Pinpoint the cell where the given text exists, returning its (x, y) midpoint coordinate. 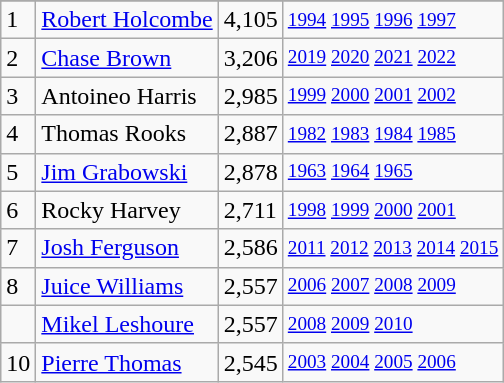
1963 1964 1965 (393, 172)
8 (18, 286)
2008 2009 2010 (393, 324)
1998 1999 2000 2001 (393, 210)
2011 2012 2013 2014 2015 (393, 248)
1 (18, 20)
2,985 (250, 96)
4,105 (250, 20)
Antoineo Harris (127, 96)
1999 2000 2001 2002 (393, 96)
Chase Brown (127, 58)
4 (18, 134)
3,206 (250, 58)
2003 2004 2005 2006 (393, 362)
Rocky Harvey (127, 210)
2 (18, 58)
3 (18, 96)
7 (18, 248)
5 (18, 172)
Thomas Rooks (127, 134)
Robert Holcombe (127, 20)
1994 1995 1996 1997 (393, 20)
6 (18, 210)
2,545 (250, 362)
2,887 (250, 134)
Pierre Thomas (127, 362)
2,711 (250, 210)
Josh Ferguson (127, 248)
1982 1983 1984 1985 (393, 134)
2019 2020 2021 2022 (393, 58)
10 (18, 362)
2,878 (250, 172)
Jim Grabowski (127, 172)
Mikel Leshoure (127, 324)
Juice Williams (127, 286)
2,586 (250, 248)
2006 2007 2008 2009 (393, 286)
